Find where the given text appears and provide that cell's center as [X, Y] coordinate. 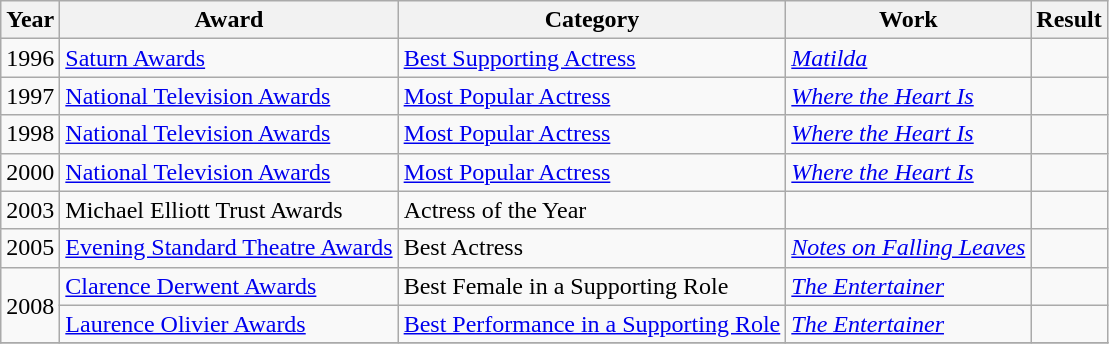
1998 [30, 134]
Best Actress [592, 248]
Laurence Olivier Awards [229, 324]
Michael Elliott Trust Awards [229, 210]
Category [592, 20]
2003 [30, 210]
Best Female in a Supporting Role [592, 286]
Actress of the Year [592, 210]
Clarence Derwent Awards [229, 286]
2008 [30, 305]
Year [30, 20]
Result [1069, 20]
Saturn Awards [229, 58]
Evening Standard Theatre Awards [229, 248]
Notes on Falling Leaves [908, 248]
Matilda [908, 58]
Best Supporting Actress [592, 58]
Best Performance in a Supporting Role [592, 324]
1997 [30, 96]
Work [908, 20]
2005 [30, 248]
2000 [30, 172]
Award [229, 20]
1996 [30, 58]
